Scan for the cell matching the given text and deliver its (x, y) coordinate at center. 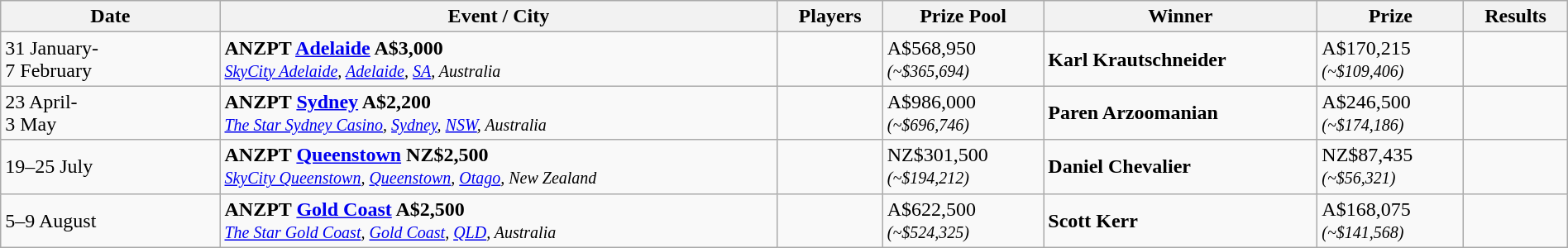
Event / City (499, 17)
A$246,500(~$174,186) (1391, 112)
Players (830, 17)
23 April-3 May (111, 112)
5–9 August (111, 220)
19–25 July (111, 167)
A$170,215(~$109,406) (1391, 60)
A$986,000(~$696,746) (963, 112)
31 January-7 February (111, 60)
A$168,075(~$141,568) (1391, 220)
Date (111, 17)
Karl Krautschneider (1181, 60)
ANZPT Gold Coast A$2,500The Star Gold Coast, Gold Coast, QLD, Australia (499, 220)
A$622,500(~$524,325) (963, 220)
ANZPT Adelaide A$3,000SkyCity Adelaide, Adelaide, SA, Australia (499, 60)
Prize Pool (963, 17)
Daniel Chevalier (1181, 167)
Prize (1391, 17)
Scott Kerr (1181, 220)
Paren Arzoomanian (1181, 112)
ANZPT Queenstown NZ$2,500SkyCity Queenstown, Queenstown, Otago, New Zealand (499, 167)
NZ$87,435(~$56,321) (1391, 167)
ANZPT Sydney A$2,200The Star Sydney Casino, Sydney, NSW, Australia (499, 112)
Winner (1181, 17)
NZ$301,500(~$194,212) (963, 167)
A$568,950(~$365,694) (963, 60)
Results (1515, 17)
